Output the (X, Y) coordinate of the center of the cell containing the given text.  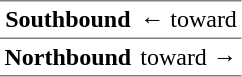
toward → (189, 57)
Southbound (68, 20)
Northbound (68, 57)
← toward (189, 20)
